From the cell containing the given text, extract its center point as (x, y) coordinate. 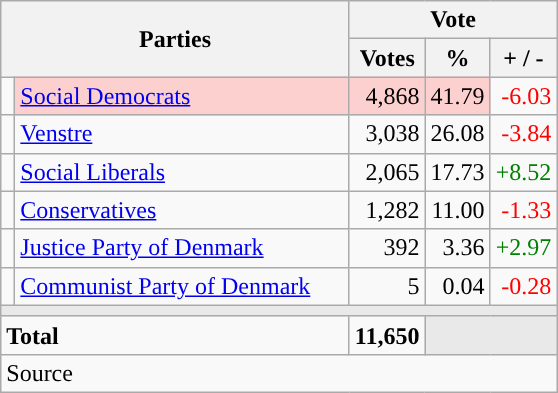
11,650 (387, 335)
2,065 (387, 172)
1,282 (387, 210)
26.08 (458, 134)
3.36 (458, 248)
Votes (387, 58)
4,868 (387, 96)
Social Liberals (182, 172)
Venstre (182, 134)
Conservatives (182, 210)
5 (387, 286)
Social Democrats (182, 96)
-6.03 (524, 96)
17.73 (458, 172)
Parties (176, 39)
Vote (452, 20)
Justice Party of Denmark (182, 248)
Communist Party of Denmark (182, 286)
-3.84 (524, 134)
Source (279, 373)
3,038 (387, 134)
41.79 (458, 96)
392 (387, 248)
+8.52 (524, 172)
-0.28 (524, 286)
11.00 (458, 210)
Total (176, 335)
-1.33 (524, 210)
% (458, 58)
0.04 (458, 286)
+2.97 (524, 248)
+ / - (524, 58)
